Provide the (X, Y) coordinate of the cell's center where the given text is located.  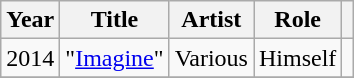
Title (114, 20)
Various (211, 58)
"Imagine" (114, 58)
2014 (30, 58)
Artist (211, 20)
Year (30, 20)
Role (298, 20)
Himself (298, 58)
